For the text-containing cell, return its midpoint in [X, Y] coordinate format. 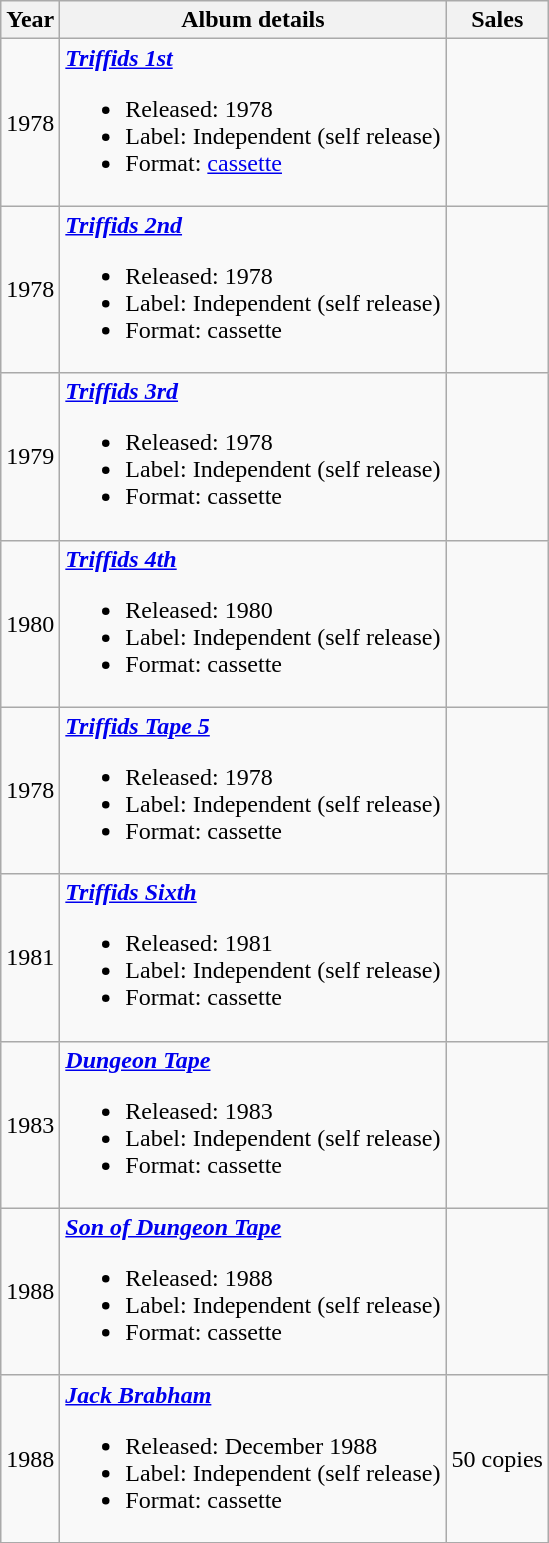
Triffids Tape 5Released: 1978Label: Independent (self release)Format: cassette [253, 790]
1980 [30, 624]
Sales [497, 20]
Album details [253, 20]
Triffids 1stReleased: 1978Label: Independent (self release)Format: cassette [253, 122]
Triffids 4thReleased: 1980Label: Independent (self release)Format: cassette [253, 624]
Year [30, 20]
Triffids 2ndReleased: 1978Label: Independent (self release)Format: cassette [253, 290]
1979 [30, 456]
Jack BrabhamReleased: December 1988Label: Independent (self release)Format: cassette [253, 1458]
Triffids 3rdReleased: 1978Label: Independent (self release)Format: cassette [253, 456]
Triffids SixthReleased: 1981Label: Independent (self release)Format: cassette [253, 958]
Dungeon TapeReleased: 1983Label: Independent (self release)Format: cassette [253, 1124]
1981 [30, 958]
1983 [30, 1124]
50 copies [497, 1458]
Son of Dungeon TapeReleased: 1988Label: Independent (self release)Format: cassette [253, 1292]
